Extract the [x, y] coordinate from the center of the cell holding the provided text.  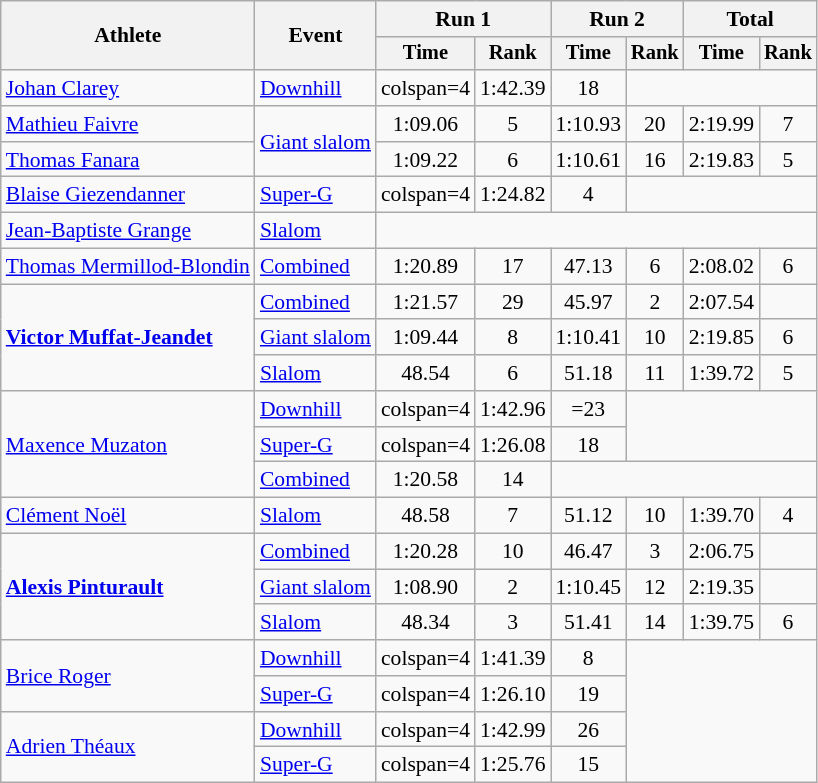
29 [512, 302]
19 [588, 694]
1:10.93 [588, 124]
1:25.76 [512, 765]
2:19.83 [722, 160]
Athlete [128, 36]
1:39.75 [722, 623]
1:41.39 [512, 658]
Blaise Giezendanner [128, 195]
17 [512, 267]
46.47 [588, 552]
20 [655, 124]
Victor Muffat-Jeandet [128, 338]
11 [655, 373]
1:39.70 [722, 516]
1:10.45 [588, 587]
16 [655, 160]
48.54 [426, 373]
1:09.44 [426, 338]
1:24.82 [512, 195]
1:20.58 [426, 480]
2:19.99 [722, 124]
1:10.41 [588, 338]
Thomas Mermillod-Blondin [128, 267]
Clément Noël [128, 516]
Alexis Pinturault [128, 588]
1:42.99 [512, 730]
1:20.89 [426, 267]
Johan Clarey [128, 88]
1:10.61 [588, 160]
47.13 [588, 267]
Mathieu Faivre [128, 124]
Total [750, 19]
Thomas Fanara [128, 160]
12 [655, 587]
1:09.06 [426, 124]
Run 1 [464, 19]
Maxence Muzaton [128, 444]
2:06.75 [722, 552]
1:09.22 [426, 160]
15 [588, 765]
1:26.08 [512, 445]
51.41 [588, 623]
1:42.96 [512, 409]
51.12 [588, 516]
2:19.35 [722, 587]
1:21.57 [426, 302]
1:20.28 [426, 552]
Adrien Théaux [128, 748]
=23 [588, 409]
1:42.39 [512, 88]
Run 2 [616, 19]
Event [316, 36]
Jean-Baptiste Grange [128, 231]
45.97 [588, 302]
1:39.72 [722, 373]
48.34 [426, 623]
1:08.90 [426, 587]
2:07.54 [722, 302]
2:08.02 [722, 267]
26 [588, 730]
48.58 [426, 516]
2:19.85 [722, 338]
1:26.10 [512, 694]
Brice Roger [128, 676]
51.18 [588, 373]
